Identify which cell holds the provided text, then report its [x, y] central coordinate. 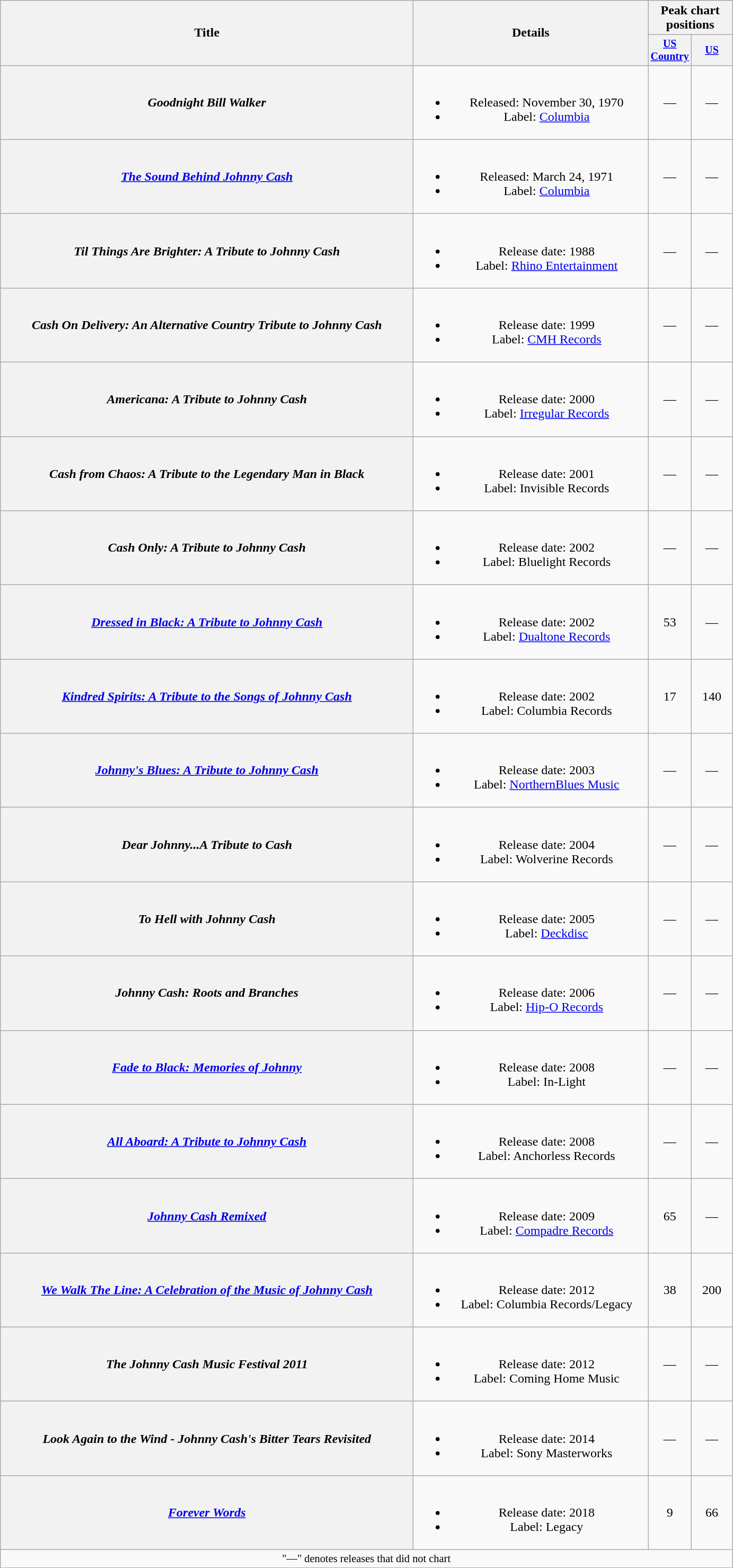
Johnny Cash Remixed [207, 1216]
Release date: 1988Label: Rhino Entertainment [531, 251]
We Walk The Line: A Celebration of the Music of Johnny Cash [207, 1290]
Release date: 2005Label: Deckdisc [531, 919]
Forever Words [207, 1512]
Dear Johnny...A Tribute to Cash [207, 845]
To Hell with Johnny Cash [207, 919]
65 [670, 1216]
Johnny's Blues: A Tribute to Johnny Cash [207, 770]
Look Again to the Wind - Johnny Cash's Bitter Tears Revisited [207, 1438]
Fade to Black: Memories of Johnny [207, 1067]
9 [670, 1512]
Release date: 2018Label: Legacy [531, 1512]
The Johnny Cash Music Festival 2011 [207, 1364]
Cash from Chaos: A Tribute to the Legendary Man in Black [207, 474]
Release date: 2001Label: Invisible Records [531, 474]
Release date: 2014Label: Sony Masterworks [531, 1438]
Cash Only: A Tribute to Johnny Cash [207, 548]
140 [712, 696]
Release date: 2002Label: Columbia Records [531, 696]
Americana: A Tribute to Johnny Cash [207, 400]
Released: March 24, 1971Label: Columbia [531, 176]
Johnny Cash: Roots and Branches [207, 993]
Details [531, 33]
53 [670, 622]
US Country [670, 50]
17 [670, 696]
Til Things Are Brighter: A Tribute to Johnny Cash [207, 251]
Release date: 2012Label: Columbia Records/Legacy [531, 1290]
Kindred Spirits: A Tribute to the Songs of Johnny Cash [207, 696]
Release date: 1999Label: CMH Records [531, 325]
Title [207, 33]
Release date: 2012Label: Coming Home Music [531, 1364]
Released: November 30, 1970Label: Columbia [531, 102]
Release date: 2002Label: Bluelight Records [531, 548]
Release date: 2000Label: Irregular Records [531, 400]
The Sound Behind Johnny Cash [207, 176]
US [712, 50]
Release date: 2002Label: Dualtone Records [531, 622]
Release date: 2004Label: Wolverine Records [531, 845]
Release date: 2008Label: Anchorless Records [531, 1141]
Goodnight Bill Walker [207, 102]
"—" denotes releases that did not chart [367, 1559]
Release date: 2009Label: Compadre Records [531, 1216]
Release date: 2006Label: Hip-O Records [531, 993]
200 [712, 1290]
66 [712, 1512]
Peak chartpositions [690, 18]
Cash On Delivery: An Alternative Country Tribute to Johnny Cash [207, 325]
38 [670, 1290]
Release date: 2008Label: In-Light [531, 1067]
Dressed in Black: A Tribute to Johnny Cash [207, 622]
Release date: 2003Label: NorthernBlues Music [531, 770]
All Aboard: A Tribute to Johnny Cash [207, 1141]
